Identify which cell holds the provided text, then report its [X, Y] central coordinate. 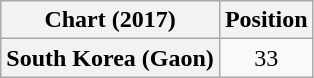
33 [266, 58]
Position [266, 20]
South Korea (Gaon) [110, 58]
Chart (2017) [110, 20]
